Pinpoint the cell where the given text exists, returning its [X, Y] midpoint coordinate. 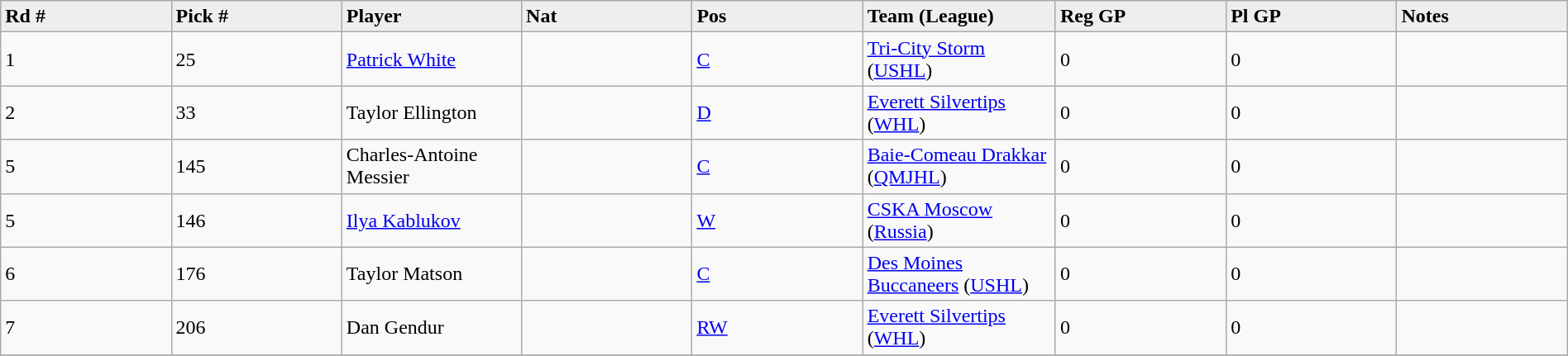
Ilya Kablukov [432, 220]
Dan Gendur [432, 327]
Pl GP [1312, 17]
Pick # [256, 17]
Patrick White [432, 59]
2 [86, 112]
7 [86, 327]
145 [256, 167]
Player [432, 17]
Rd # [86, 17]
Notes [1482, 17]
Team (League) [959, 17]
146 [256, 220]
D [777, 112]
Tri-City Storm (USHL) [959, 59]
176 [256, 274]
Reg GP [1140, 17]
Nat [607, 17]
6 [86, 274]
W [777, 220]
Des Moines Buccaneers (USHL) [959, 274]
Pos [777, 17]
CSKA Moscow (Russia) [959, 220]
RW [777, 327]
Taylor Ellington [432, 112]
Taylor Matson [432, 274]
206 [256, 327]
33 [256, 112]
1 [86, 59]
Charles-Antoine Messier [432, 167]
Baie-Comeau Drakkar (QMJHL) [959, 167]
25 [256, 59]
